Extract the (x, y) coordinate from the center of the cell holding the provided text.  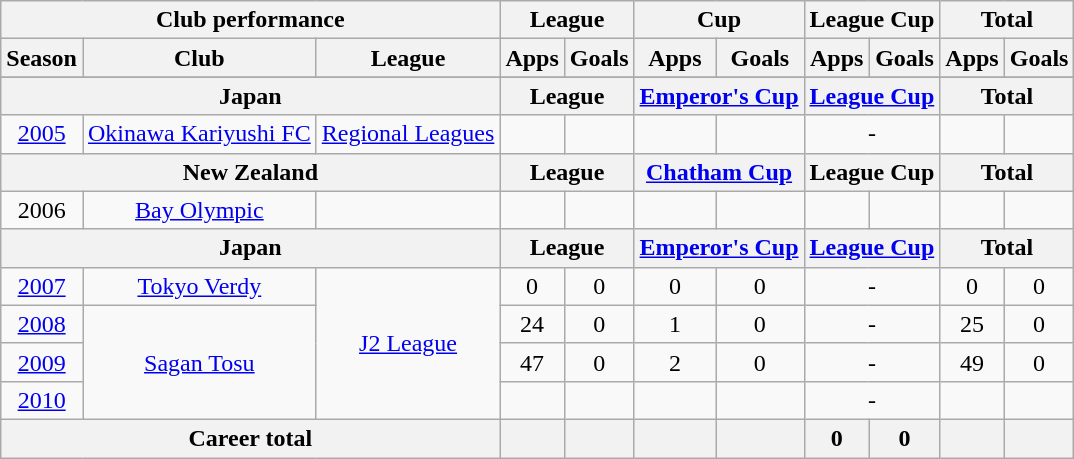
Bay Olympic (199, 210)
2 (675, 362)
2005 (42, 134)
25 (972, 324)
47 (532, 362)
2006 (42, 210)
Regional Leagues (408, 134)
Chatham Cup (719, 172)
Sagan Tosu (199, 362)
Season (42, 58)
2010 (42, 400)
1 (675, 324)
2007 (42, 286)
New Zealand (250, 172)
24 (532, 324)
J2 League (408, 343)
2009 (42, 362)
Career total (250, 438)
Tokyo Verdy (199, 286)
Club (199, 58)
Okinawa Kariyushi FC (199, 134)
49 (972, 362)
Cup (719, 20)
2008 (42, 324)
Club performance (250, 20)
